Detect which cell encompasses the target text, then output its [x, y] center coordinate. 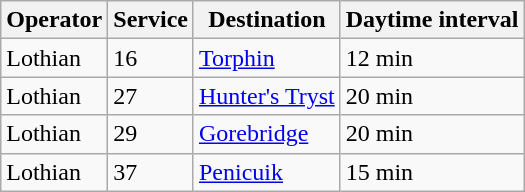
29 [151, 134]
37 [151, 172]
Destination [266, 20]
16 [151, 58]
Daytime interval [432, 20]
27 [151, 96]
12 min [432, 58]
Hunter's Tryst [266, 96]
Torphin [266, 58]
Service [151, 20]
15 min [432, 172]
Operator [54, 20]
Gorebridge [266, 134]
Penicuik [266, 172]
